Output the (X, Y) coordinate of the center of the cell containing the given text.  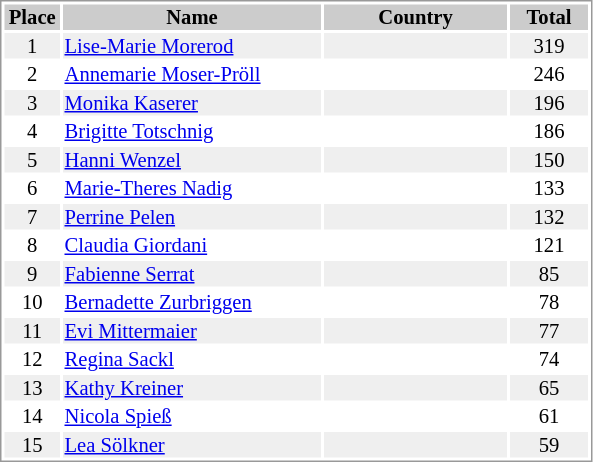
77 (549, 331)
Annemarie Moser-Pröll (192, 75)
2 (32, 75)
Kathy Kreiner (192, 388)
Country (416, 17)
74 (549, 359)
7 (32, 217)
196 (549, 103)
59 (549, 445)
Hanni Wenzel (192, 160)
Name (192, 17)
Evi Mittermaier (192, 331)
65 (549, 388)
9 (32, 274)
13 (32, 388)
319 (549, 46)
121 (549, 245)
132 (549, 217)
5 (32, 160)
78 (549, 303)
133 (549, 189)
6 (32, 189)
3 (32, 103)
Lise-Marie Morerod (192, 46)
150 (549, 160)
Brigitte Totschnig (192, 131)
14 (32, 417)
Perrine Pelen (192, 217)
12 (32, 359)
Monika Kaserer (192, 103)
Total (549, 17)
10 (32, 303)
Lea Sölkner (192, 445)
1 (32, 46)
Marie-Theres Nadig (192, 189)
4 (32, 131)
186 (549, 131)
8 (32, 245)
Regina Sackl (192, 359)
Bernadette Zurbriggen (192, 303)
Claudia Giordani (192, 245)
Fabienne Serrat (192, 274)
11 (32, 331)
85 (549, 274)
Place (32, 17)
61 (549, 417)
15 (32, 445)
Nicola Spieß (192, 417)
246 (549, 75)
